Return the [X, Y] coordinate for the center point of the cell that contains the specified text.  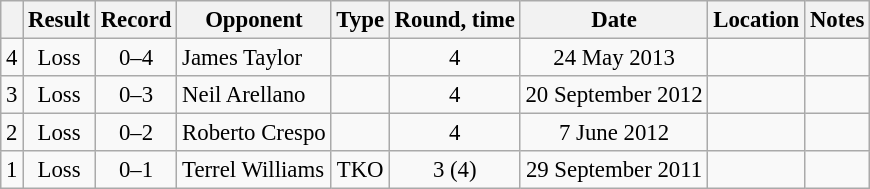
TKO [360, 170]
Round, time [454, 20]
Location [756, 20]
Terrel Williams [254, 170]
7 June 2012 [614, 133]
0–3 [136, 95]
Type [360, 20]
Notes [838, 20]
Neil Arellano [254, 95]
29 September 2011 [614, 170]
24 May 2013 [614, 58]
0–2 [136, 133]
Roberto Crespo [254, 133]
2 [12, 133]
1 [12, 170]
3 (4) [454, 170]
James Taylor [254, 58]
0–4 [136, 58]
3 [12, 95]
0–1 [136, 170]
Date [614, 20]
Record [136, 20]
20 September 2012 [614, 95]
Opponent [254, 20]
Result [60, 20]
